Identify which cell holds the provided text, then report its (x, y) central coordinate. 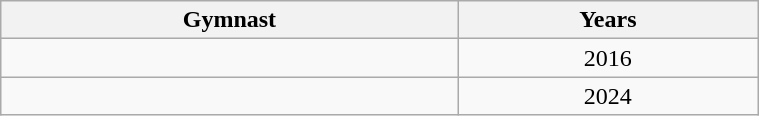
2024 (608, 96)
Years (608, 20)
Gymnast (230, 20)
2016 (608, 58)
